Detect which cell encompasses the target text, then output its [x, y] center coordinate. 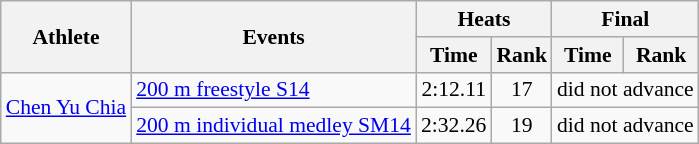
200 m individual medley SM14 [274, 126]
200 m freestyle S14 [274, 90]
2:12.11 [454, 90]
Chen Yu Chia [66, 108]
Events [274, 36]
2:32.26 [454, 126]
Final [626, 19]
19 [522, 126]
17 [522, 90]
Heats [484, 19]
Athlete [66, 36]
